Return [x, y] of the center of cell containing provided text 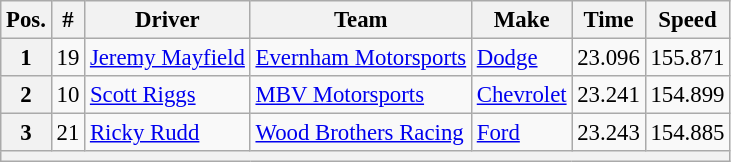
1 [26, 58]
Evernham Motorsports [360, 58]
21 [68, 133]
Ford [521, 133]
23.096 [608, 58]
10 [68, 95]
Wood Brothers Racing [360, 133]
23.241 [608, 95]
Team [360, 20]
19 [68, 58]
# [68, 20]
Driver [168, 20]
3 [26, 133]
Chevrolet [521, 95]
Jeremy Mayfield [168, 58]
155.871 [688, 58]
Pos. [26, 20]
2 [26, 95]
154.885 [688, 133]
Ricky Rudd [168, 133]
154.899 [688, 95]
Make [521, 20]
Time [608, 20]
Scott Riggs [168, 95]
23.243 [608, 133]
Speed [688, 20]
Dodge [521, 58]
MBV Motorsports [360, 95]
